Pinpoint the cell where the given text exists, returning its [X, Y] midpoint coordinate. 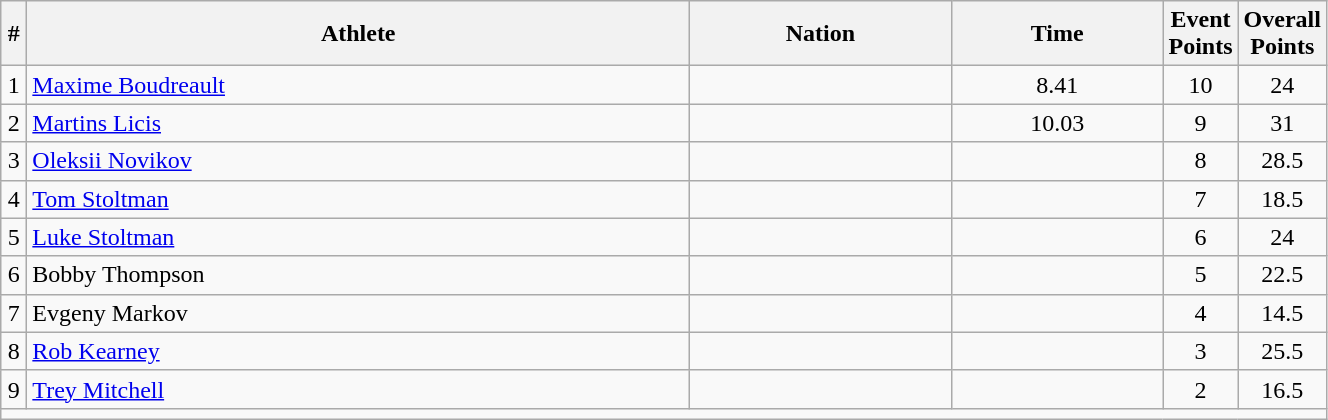
14.5 [1282, 313]
22.5 [1282, 275]
8.41 [1057, 85]
Maxime Boudreault [358, 85]
1 [14, 85]
Evgeny Markov [358, 313]
16.5 [1282, 389]
18.5 [1282, 199]
10.03 [1057, 123]
Event Points [1200, 34]
Tom Stoltman [358, 199]
Bobby Thompson [358, 275]
Oleksii Novikov [358, 161]
Luke Stoltman [358, 237]
# [14, 34]
Overall Points [1282, 34]
Athlete [358, 34]
28.5 [1282, 161]
25.5 [1282, 351]
Nation [821, 34]
10 [1200, 85]
Trey Mitchell [358, 389]
Rob Kearney [358, 351]
31 [1282, 123]
Martins Licis [358, 123]
Time [1057, 34]
